Pinpoint the cell where the given text exists, returning its (x, y) midpoint coordinate. 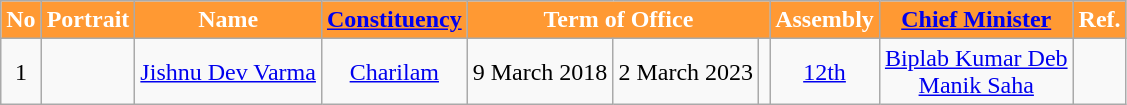
No (21, 20)
Ref. (1100, 20)
Biplab Kumar DebManik Saha (976, 72)
Assembly (825, 20)
Constituency (394, 20)
2 March 2023 (686, 72)
9 March 2018 (540, 72)
Chief Minister (976, 20)
1 (21, 72)
Name (228, 20)
Term of Office (618, 20)
Charilam (394, 72)
12th (825, 72)
Portrait (88, 20)
Jishnu Dev Varma (228, 72)
